Return the (x, y) coordinate for the center point of the cell that contains the specified text.  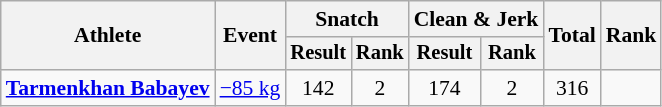
174 (445, 88)
142 (318, 88)
316 (572, 88)
−85 kg (250, 88)
Total (572, 36)
Clean & Jerk (476, 19)
Athlete (108, 36)
Event (250, 36)
Tarmenkhan Babayev (108, 88)
Snatch (346, 19)
